Provide the (X, Y) coordinate of the cell's center where the given text is located.  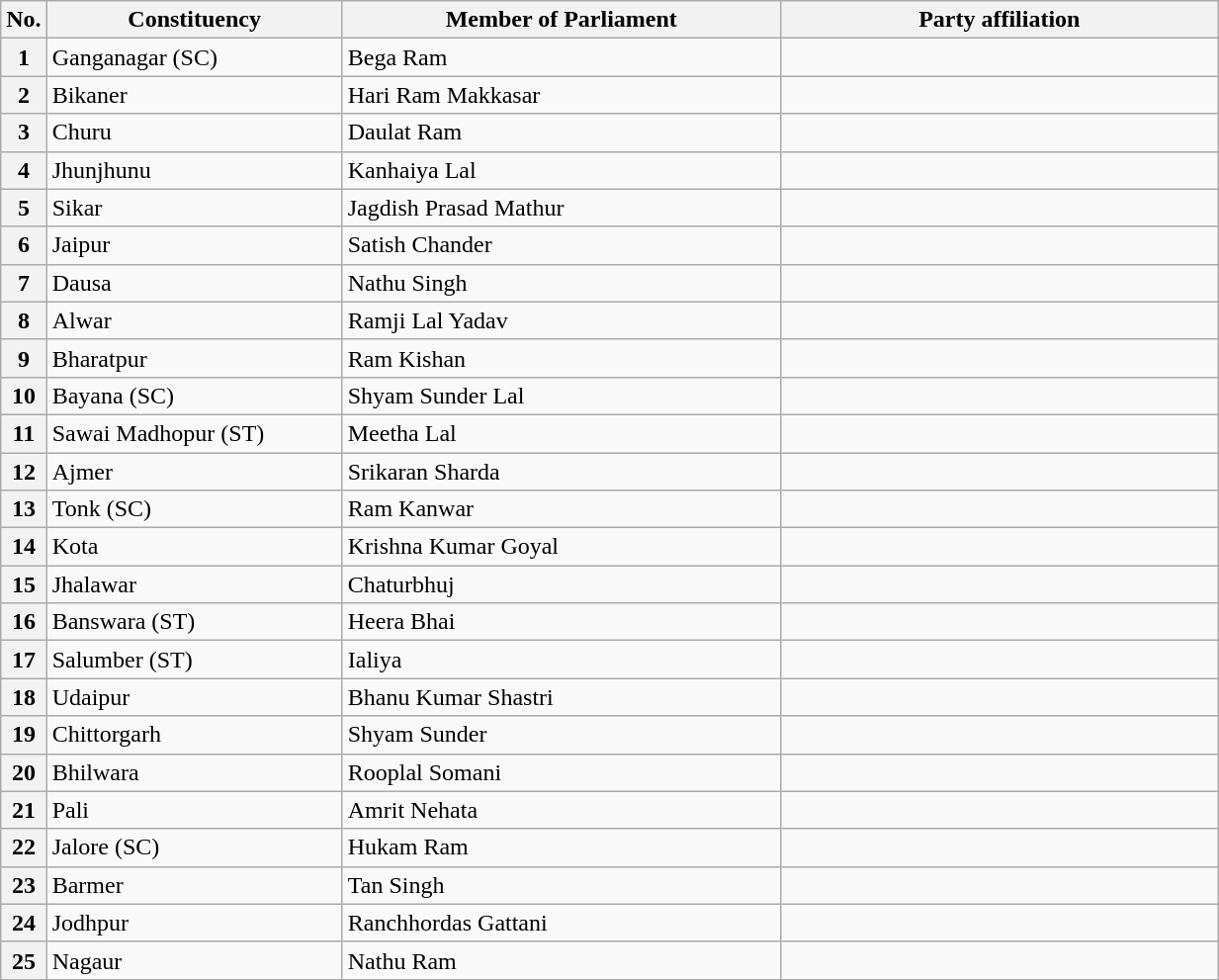
Chaturbhuj (562, 584)
Jodhpur (194, 923)
22 (24, 847)
Jaipur (194, 245)
Shyam Sunder Lal (562, 396)
Ranchhordas Gattani (562, 923)
4 (24, 170)
Bayana (SC) (194, 396)
Churu (194, 133)
Ramji Lal Yadav (562, 320)
Heera Bhai (562, 622)
Constituency (194, 20)
16 (24, 622)
Pali (194, 810)
Jhalawar (194, 584)
18 (24, 697)
Ram Kishan (562, 358)
12 (24, 472)
Tan Singh (562, 885)
Jagdish Prasad Mathur (562, 208)
Amrit Nehata (562, 810)
21 (24, 810)
Jhunjhunu (194, 170)
Sikar (194, 208)
Nathu Ram (562, 960)
20 (24, 772)
15 (24, 584)
Ganganagar (SC) (194, 57)
19 (24, 735)
Bega Ram (562, 57)
Bharatpur (194, 358)
8 (24, 320)
25 (24, 960)
Sawai Madhopur (ST) (194, 433)
13 (24, 509)
Dausa (194, 283)
24 (24, 923)
Nathu Singh (562, 283)
3 (24, 133)
2 (24, 95)
Srikaran Sharda (562, 472)
Hari Ram Makkasar (562, 95)
Salumber (ST) (194, 660)
6 (24, 245)
14 (24, 547)
Bikaner (194, 95)
Ajmer (194, 472)
5 (24, 208)
Shyam Sunder (562, 735)
Bhanu Kumar Shastri (562, 697)
Krishna Kumar Goyal (562, 547)
Jalore (SC) (194, 847)
Alwar (194, 320)
Nagaur (194, 960)
Satish Chander (562, 245)
Hukam Ram (562, 847)
Member of Parliament (562, 20)
23 (24, 885)
Daulat Ram (562, 133)
Ialiya (562, 660)
7 (24, 283)
Udaipur (194, 697)
17 (24, 660)
Kanhaiya Lal (562, 170)
10 (24, 396)
Banswara (ST) (194, 622)
Rooplal Somani (562, 772)
11 (24, 433)
Meetha Lal (562, 433)
Party affiliation (999, 20)
Tonk (SC) (194, 509)
Kota (194, 547)
1 (24, 57)
Chittorgarh (194, 735)
Barmer (194, 885)
Bhilwara (194, 772)
No. (24, 20)
9 (24, 358)
Ram Kanwar (562, 509)
